From the cell containing the given text, extract its center point as [X, Y] coordinate. 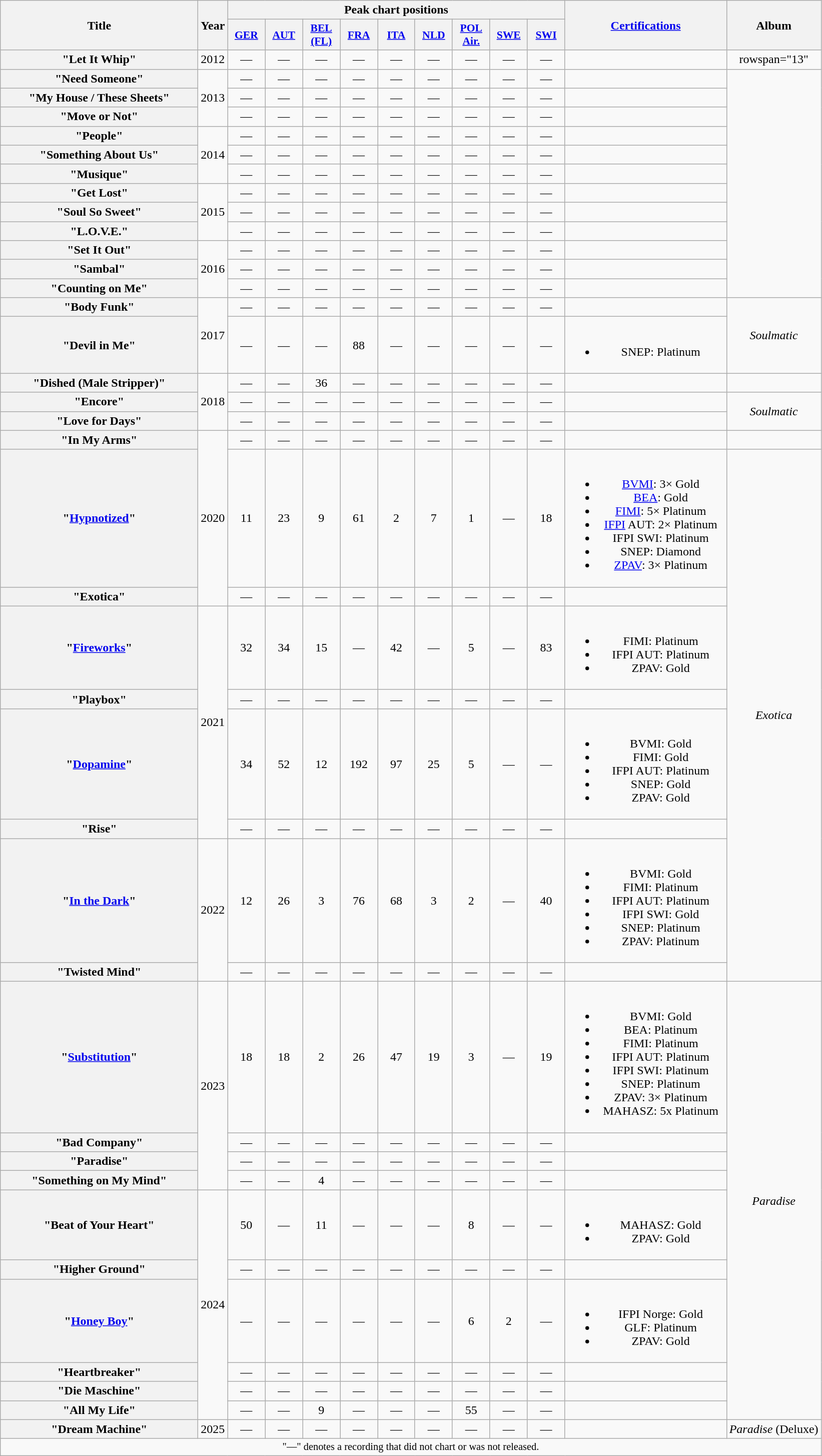
"Musique" [99, 174]
SNEP: Platinum [645, 345]
"—" denotes a recording that did not chart or was not released. [411, 1447]
"Dopamine" [99, 764]
6 [471, 1321]
Certifications [645, 25]
"Soul So Sweet" [99, 212]
Year [213, 25]
"Something About Us" [99, 155]
― [433, 1180]
FRA [359, 35]
"Die Maschine" [99, 1391]
2023 [213, 1086]
25 [433, 764]
"Dished (Male Stripper)" [99, 383]
88 [359, 345]
15 [321, 647]
rowspan="13" [773, 60]
"Exotica" [99, 596]
"My House / These Sheets" [99, 98]
"In the Dark" [99, 901]
"Playbox" [99, 699]
192 [359, 764]
83 [546, 647]
BVMI: GoldFIMI: GoldIFPI AUT: PlatinumSNEP: GoldZPAV: Gold [645, 764]
"Twisted Mind" [99, 972]
BVMI: GoldBEA: PlatinumFIMI: PlatinumIFPI AUT: PlatinumIFPI SWI: PlatinumSNEP: PlatinumZPAV: 3× PlatinumMAHASZ: 5x Platinum [645, 1057]
2013 [213, 98]
"Sambal" [99, 269]
"Move or Not" [99, 117]
55 [471, 1410]
"L.O.V.E." [99, 231]
"Hypnotized" [99, 518]
2020 [213, 518]
2012 [213, 60]
ITA [396, 35]
Peak chart positions [396, 10]
Paradise (Deluxe) [773, 1429]
"Devil in Me" [99, 345]
BEL(FL) [321, 35]
"Something on My Mind" [99, 1180]
POLAir. [471, 35]
MAHASZ: GoldZPAV: Gold [645, 1225]
BVMI: 3× GoldBEA: GoldFIMI: 5× PlatinumIFPI AUT: 2× PlatinumIFPI SWI: PlatinumSNEP: DiamondZPAV: 3× Platinum [645, 518]
"Honey Boy" [99, 1321]
36 [321, 383]
8 [471, 1225]
2017 [213, 335]
40 [546, 901]
32 [246, 647]
23 [284, 518]
"Fireworks" [99, 647]
2018 [213, 402]
"Let It Whip" [99, 60]
"All My Life" [99, 1410]
2016 [213, 269]
"Substitution" [99, 1057]
"Counting on Me" [99, 288]
2021 [213, 722]
68 [396, 901]
BVMI: GoldFIMI: PlatinumIFPI AUT: PlatinumIFPI SWI: GoldSNEP: PlatinumZPAV: Platinum [645, 901]
"Dream Machine" [99, 1429]
"In My Arms" [99, 440]
NLD [433, 35]
SWE [508, 35]
97 [396, 764]
Paradise [773, 1201]
"Bad Company" [99, 1142]
"Paradise" [99, 1161]
61 [359, 518]
76 [359, 901]
"Set It Out" [99, 250]
42 [396, 647]
4 [321, 1180]
"People" [99, 136]
Exotica [773, 715]
"Get Lost" [99, 193]
7 [433, 518]
"Encore" [99, 402]
2014 [213, 155]
GER [246, 35]
FIMI: PlatinumIFPI AUT: PlatinumZPAV: Gold [645, 647]
"Beat of Your Heart" [99, 1225]
2024 [213, 1305]
1 [471, 518]
AUT [284, 35]
2015 [213, 212]
"Higher Ground" [99, 1269]
50 [246, 1225]
"Heartbreaker" [99, 1372]
52 [284, 764]
IFPI Norge: GoldGLF: PlatinumZPAV: Gold [645, 1321]
"Need Someone" [99, 79]
Title [99, 25]
47 [396, 1057]
2022 [213, 910]
Album [773, 25]
2025 [213, 1429]
SWI [546, 35]
"Rise" [99, 829]
"Love for Days" [99, 421]
"Body Funk" [99, 307]
